From the cell containing the given text, extract its center point as [X, Y] coordinate. 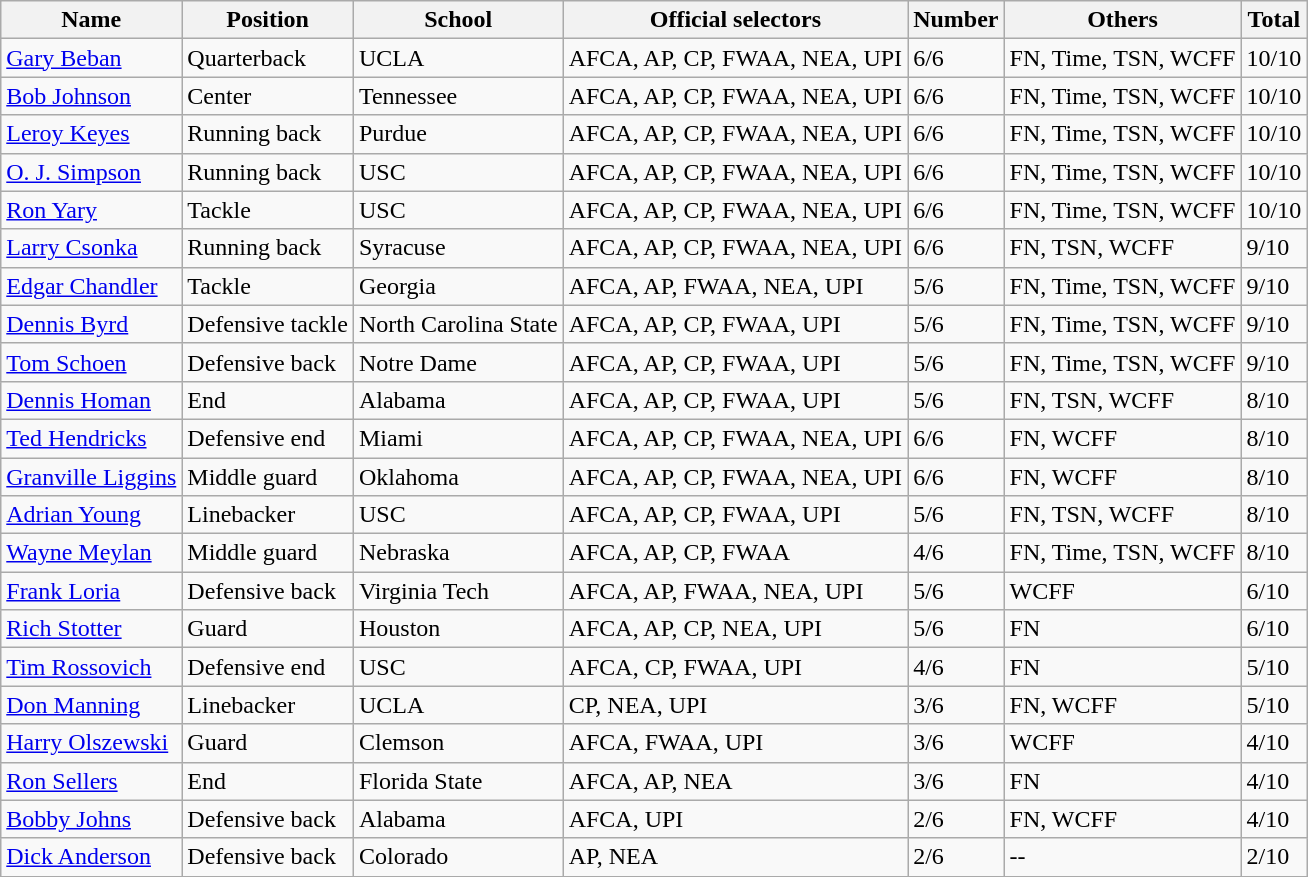
Purdue [458, 134]
Don Manning [92, 705]
Tom Schoen [92, 362]
Larry Csonka [92, 248]
Tennessee [458, 96]
School [458, 20]
North Carolina State [458, 324]
AFCA, CP, FWAA, UPI [735, 667]
Nebraska [458, 553]
Clemson [458, 743]
Colorado [458, 857]
Wayne Meylan [92, 553]
Florida State [458, 781]
Others [1122, 20]
Miami [458, 438]
Harry Olszewski [92, 743]
Dick Anderson [92, 857]
2/10 [1274, 857]
Gary Beban [92, 58]
Georgia [458, 286]
Ron Yary [92, 210]
CP, NEA, UPI [735, 705]
Tim Rossovich [92, 667]
Defensive tackle [268, 324]
Center [268, 96]
Rich Stotter [92, 629]
Notre Dame [458, 362]
Quarterback [268, 58]
Leroy Keyes [92, 134]
Number [956, 20]
Bobby Johns [92, 819]
AP, NEA [735, 857]
Ron Sellers [92, 781]
Edgar Chandler [92, 286]
AFCA, AP, CP, NEA, UPI [735, 629]
AFCA, FWAA, UPI [735, 743]
AFCA, AP, NEA [735, 781]
Position [268, 20]
Official selectors [735, 20]
Bob Johnson [92, 96]
Adrian Young [92, 515]
Name [92, 20]
Granville Liggins [92, 477]
Syracuse [458, 248]
Dennis Byrd [92, 324]
Frank Loria [92, 591]
-- [1122, 857]
Total [1274, 20]
O. J. Simpson [92, 172]
Ted Hendricks [92, 438]
AFCA, AP, CP, FWAA [735, 553]
Virginia Tech [458, 591]
Dennis Homan [92, 400]
Houston [458, 629]
AFCA, UPI [735, 819]
Oklahoma [458, 477]
